Find where the given text appears and provide that cell's center as [x, y] coordinate. 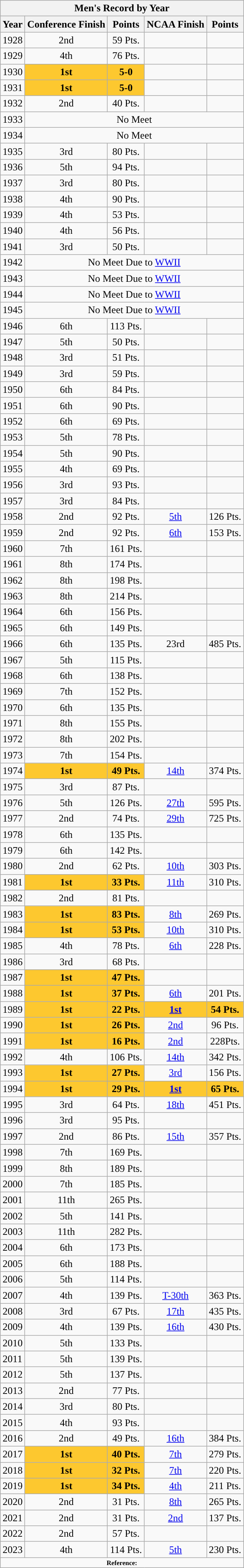
1998 [13, 1152]
106 Pts. [126, 1057]
2004 [13, 1248]
68 Pts. [126, 961]
1999 [13, 1168]
374 Pts. [225, 771]
1960 [13, 549]
1989 [13, 1009]
152 Pts. [126, 691]
1968 [13, 675]
220 Pts. [225, 1470]
2014 [13, 1406]
2011 [13, 1359]
1982 [13, 898]
23rd [175, 644]
1931 [13, 88]
303 Pts. [225, 866]
1985 [13, 946]
1983 [13, 914]
1969 [13, 691]
1938 [13, 199]
174 Pts. [126, 564]
1934 [13, 135]
1997 [13, 1136]
1951 [13, 405]
1953 [13, 437]
2019 [13, 1486]
17th [175, 1311]
154 Pts. [126, 755]
2009 [13, 1327]
34 Pts. [126, 1486]
67 Pts. [126, 1311]
T-30th [175, 1295]
1974 [13, 771]
173 Pts. [126, 1248]
230 Pts. [225, 1550]
228 Pts. [225, 946]
1945 [13, 310]
1930 [13, 72]
1979 [13, 850]
161 Pts. [126, 549]
1947 [13, 342]
342 Pts. [225, 1057]
1962 [13, 580]
65 Pts. [225, 1089]
1994 [13, 1089]
115 Pts. [126, 660]
198 Pts. [126, 580]
95 Pts. [126, 1120]
1936 [13, 167]
1996 [13, 1120]
Reference: [122, 1563]
1990 [13, 1025]
2016 [13, 1438]
1935 [13, 151]
2018 [13, 1470]
62 Pts. [126, 866]
94 Pts. [126, 167]
282 Pts. [126, 1232]
384 Pts. [225, 1438]
1965 [13, 628]
153 Pts. [225, 533]
485 Pts. [225, 644]
77 Pts. [126, 1391]
29 Pts. [126, 1089]
83 Pts. [126, 914]
1958 [13, 517]
725 Pts. [225, 819]
141 Pts. [126, 1216]
435 Pts. [225, 1311]
47 Pts. [126, 978]
1964 [13, 612]
1967 [13, 660]
1972 [13, 739]
1952 [13, 421]
2001 [13, 1200]
185 Pts. [126, 1184]
1977 [13, 819]
1941 [13, 247]
1971 [13, 723]
1957 [13, 501]
189 Pts. [126, 1168]
2021 [13, 1518]
149 Pts. [126, 628]
1978 [13, 835]
1954 [13, 453]
1937 [13, 183]
2013 [13, 1391]
269 Pts. [225, 914]
1956 [13, 485]
1993 [13, 1073]
2006 [13, 1280]
155 Pts. [126, 723]
1984 [13, 930]
113 Pts. [126, 326]
1987 [13, 978]
2017 [13, 1454]
87 Pts. [126, 787]
188 Pts. [126, 1264]
86 Pts. [126, 1136]
81 Pts. [126, 898]
2005 [13, 1264]
1940 [13, 231]
363 Pts. [225, 1295]
1975 [13, 787]
138 Pts. [126, 675]
214 Pts. [126, 596]
33 Pts. [126, 882]
1949 [13, 374]
18th [175, 1105]
74 Pts. [126, 819]
1976 [13, 803]
1992 [13, 1057]
1946 [13, 326]
1966 [13, 644]
1943 [13, 278]
2003 [13, 1232]
1961 [13, 564]
1950 [13, 389]
Year [13, 24]
NCAA Finish [175, 24]
16 Pts. [126, 1041]
2002 [13, 1216]
1991 [13, 1041]
27 Pts. [126, 1073]
37 Pts. [126, 994]
169 Pts. [126, 1152]
64 Pts. [126, 1105]
211 Pts. [225, 1486]
279 Pts. [225, 1454]
133 Pts. [126, 1343]
1944 [13, 294]
1963 [13, 596]
1932 [13, 104]
1933 [13, 119]
15th [175, 1136]
1928 [13, 40]
56 Pts. [126, 231]
1939 [13, 215]
1942 [13, 263]
451 Pts. [225, 1105]
1988 [13, 994]
2008 [13, 1311]
1948 [13, 358]
1980 [13, 866]
Men's Record by Year [122, 8]
430 Pts. [225, 1327]
2010 [13, 1343]
1986 [13, 961]
32 Pts. [126, 1470]
1995 [13, 1105]
1973 [13, 755]
96 Pts. [225, 1025]
76 Pts. [126, 56]
595 Pts. [225, 803]
1970 [13, 708]
1959 [13, 533]
357 Pts. [225, 1136]
57 Pts. [126, 1534]
1955 [13, 469]
228Pts. [225, 1041]
2012 [13, 1375]
2022 [13, 1534]
2015 [13, 1422]
1929 [13, 56]
201 Pts. [225, 994]
22 Pts. [126, 1009]
Conference Finish [66, 24]
29th [175, 819]
202 Pts. [126, 739]
51 Pts. [126, 358]
26 Pts. [126, 1025]
27th [175, 803]
142 Pts. [126, 850]
2000 [13, 1184]
54 Pts. [225, 1009]
2007 [13, 1295]
2023 [13, 1550]
1981 [13, 882]
2020 [13, 1502]
